Return the [X, Y] coordinate for the center point of the cell that contains the specified text.  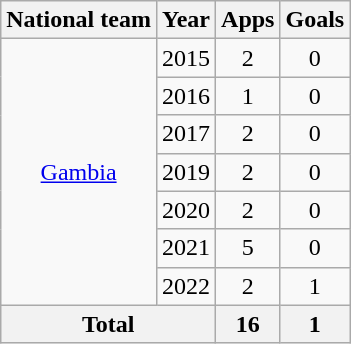
2017 [186, 134]
5 [248, 248]
Apps [248, 20]
National team [79, 20]
Goals [315, 20]
2021 [186, 248]
Year [186, 20]
Total [108, 324]
2016 [186, 96]
2015 [186, 58]
Gambia [79, 172]
2022 [186, 286]
2019 [186, 172]
16 [248, 324]
2020 [186, 210]
